Locate the cell with the specified text and output its (X, Y) center coordinate. 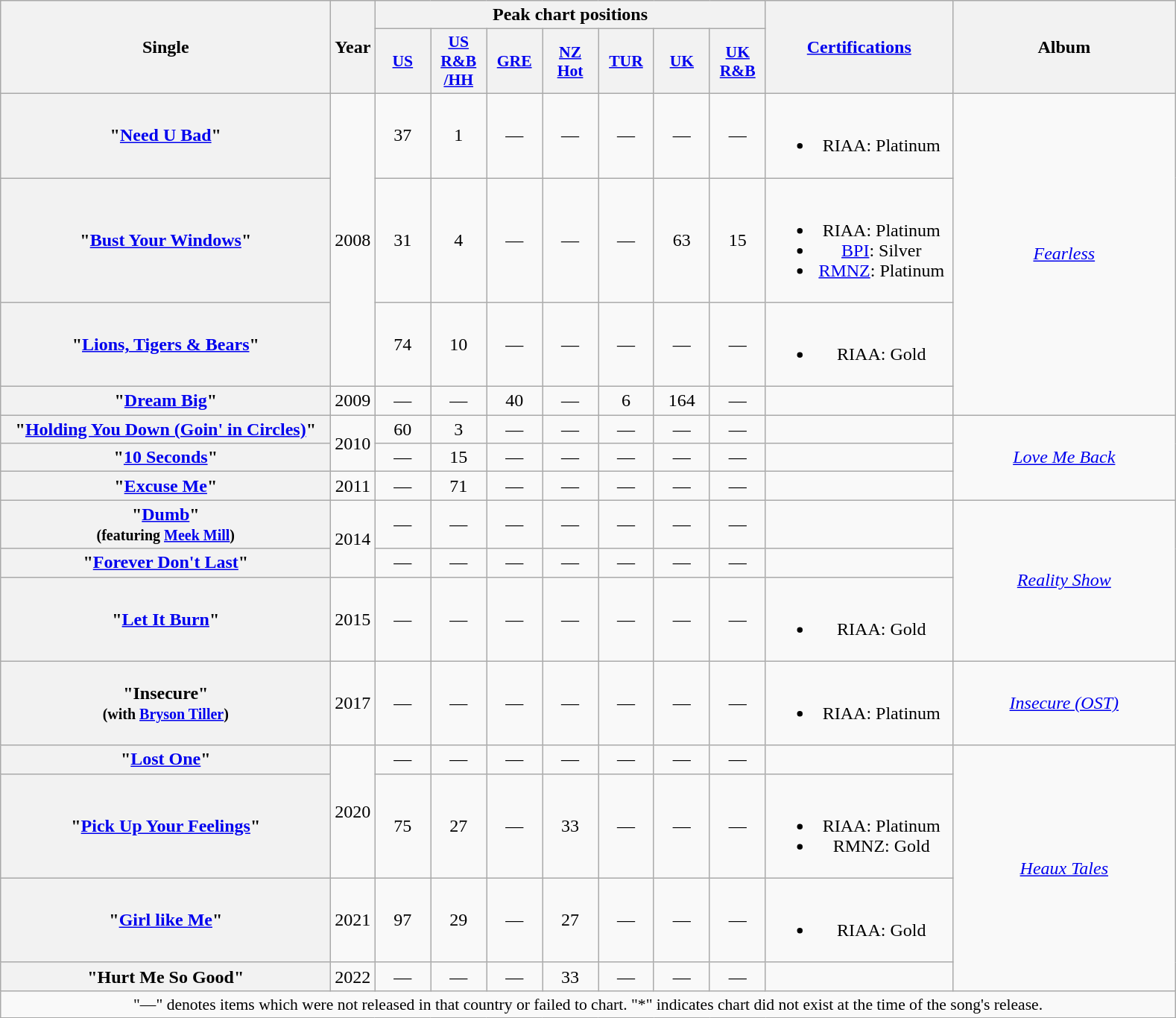
40 (514, 401)
UK (681, 61)
2015 (353, 619)
US R&B/HH (459, 61)
GRE (514, 61)
Fearless (1064, 253)
"Bust Your Windows" (165, 240)
"10 Seconds" (165, 458)
"Let It Burn" (165, 619)
US (402, 61)
"—" denotes items which were not released in that country or failed to chart. "*" indicates chart did not exist at the time of the song's release. (589, 1004)
"Lions, Tigers & Bears" (165, 344)
"Dumb" (featuring Meek Mill) (165, 525)
"Forever Don't Last" (165, 563)
164 (681, 401)
"Holding You Down (Goin' in Circles)" (165, 429)
74 (402, 344)
31 (402, 240)
2014 (353, 538)
Heaux Tales (1064, 867)
2022 (353, 976)
2008 (353, 240)
71 (459, 486)
Love Me Back (1064, 458)
2020 (353, 812)
Reality Show (1064, 581)
Peak chart positions (570, 15)
Certifications (859, 48)
Year (353, 48)
6 (626, 401)
2010 (353, 443)
"Dream Big" (165, 401)
2021 (353, 920)
Insecure (OST) (1064, 704)
10 (459, 344)
"Excuse Me" (165, 486)
RIAA: PlatinumBPI: SilverRMNZ: Platinum (859, 240)
TUR (626, 61)
"Need U Bad" (165, 136)
"Girl like Me" (165, 920)
63 (681, 240)
29 (459, 920)
2009 (353, 401)
Single (165, 48)
75 (402, 826)
UKR&B (738, 61)
97 (402, 920)
"Pick Up Your Feelings" (165, 826)
NZHot (571, 61)
RIAA: PlatinumRMNZ: Gold (859, 826)
"Insecure" (with Bryson Tiller) (165, 704)
"Lost One" (165, 759)
1 (459, 136)
2017 (353, 704)
60 (402, 429)
4 (459, 240)
Album (1064, 48)
2011 (353, 486)
3 (459, 429)
"Hurt Me So Good" (165, 976)
37 (402, 136)
